From the cell containing the given text, extract its center point as [x, y] coordinate. 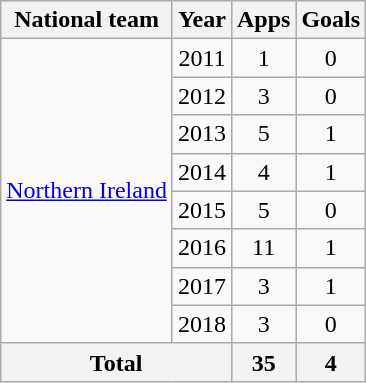
Apps [263, 20]
2018 [202, 324]
Year [202, 20]
Goals [331, 20]
11 [263, 248]
Northern Ireland [87, 191]
2016 [202, 248]
National team [87, 20]
Total [116, 362]
2011 [202, 58]
2012 [202, 96]
2013 [202, 134]
2014 [202, 172]
35 [263, 362]
2015 [202, 210]
2017 [202, 286]
